From the cell containing the given text, extract its center point as [x, y] coordinate. 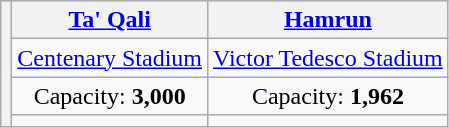
Ta' Qali [110, 20]
Victor Tedesco Stadium [328, 58]
Capacity: 1,962 [328, 96]
Hamrun [328, 20]
Capacity: 3,000 [110, 96]
Centenary Stadium [110, 58]
